For the text-containing cell, return its midpoint in [x, y] coordinate format. 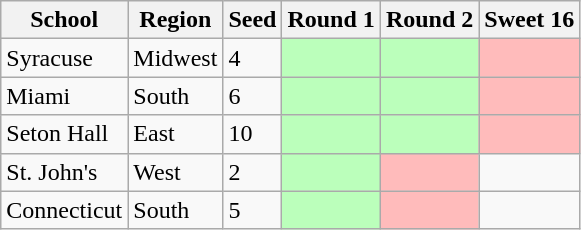
Connecticut [64, 210]
6 [252, 96]
Round 2 [429, 20]
2 [252, 172]
Midwest [176, 58]
East [176, 134]
Sweet 16 [530, 20]
5 [252, 210]
Region [176, 20]
Seed [252, 20]
School [64, 20]
Miami [64, 96]
4 [252, 58]
West [176, 172]
Seton Hall [64, 134]
Syracuse [64, 58]
10 [252, 134]
St. John's [64, 172]
Round 1 [331, 20]
